From the cell containing the given text, extract its center point as [X, Y] coordinate. 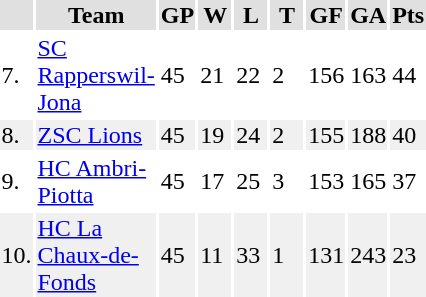
188 [368, 135]
GP [177, 15]
3 [288, 182]
155 [326, 135]
23 [408, 255]
8. [16, 135]
24 [252, 135]
17 [216, 182]
SC Rapperswil-Jona [96, 75]
163 [368, 75]
1 [288, 255]
33 [252, 255]
ZSC Lions [96, 135]
GA [368, 15]
40 [408, 135]
21 [216, 75]
19 [216, 135]
L [252, 15]
156 [326, 75]
153 [326, 182]
HC La Chaux-de-Fonds [96, 255]
243 [368, 255]
11 [216, 255]
Team [96, 15]
44 [408, 75]
165 [368, 182]
T [288, 15]
Pts [408, 15]
37 [408, 182]
9. [16, 182]
7. [16, 75]
GF [326, 15]
25 [252, 182]
22 [252, 75]
W [216, 15]
131 [326, 255]
HC Ambri-Piotta [96, 182]
10. [16, 255]
